Provide the [X, Y] coordinate of the cell's center where the given text is located.  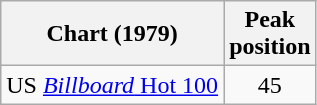
45 [270, 85]
US Billboard Hot 100 [112, 85]
Peakposition [270, 34]
Chart (1979) [112, 34]
